Determine the [X, Y] coordinate at the center of the cell enclosing the given text.  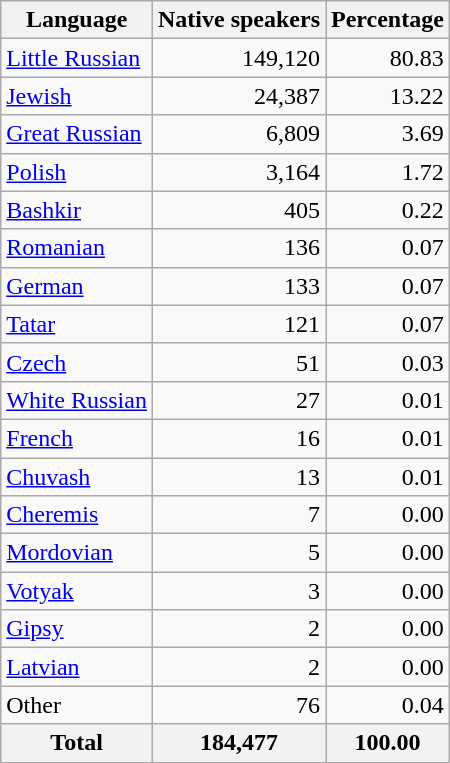
Polish [77, 172]
Jewish [77, 96]
3.69 [388, 134]
Other [77, 705]
5 [238, 553]
405 [238, 210]
Percentage [388, 20]
51 [238, 362]
13 [238, 477]
Cheremis [77, 515]
100.00 [388, 743]
Native speakers [238, 20]
27 [238, 400]
6,809 [238, 134]
13.22 [388, 96]
Latvian [77, 667]
Little Russian [77, 58]
Tatar [77, 324]
0.03 [388, 362]
Chuvash [77, 477]
Language [77, 20]
German [77, 286]
1.72 [388, 172]
184,477 [238, 743]
Mordovian [77, 553]
0.22 [388, 210]
121 [238, 324]
0.04 [388, 705]
3,164 [238, 172]
Total [77, 743]
Bashkir [77, 210]
133 [238, 286]
White Russian [77, 400]
76 [238, 705]
24,387 [238, 96]
Gipsy [77, 629]
7 [238, 515]
149,120 [238, 58]
3 [238, 591]
80.83 [388, 58]
French [77, 438]
Romanian [77, 248]
Czech [77, 362]
136 [238, 248]
Great Russian [77, 134]
16 [238, 438]
Votyak [77, 591]
